Pinpoint the cell where the given text exists, returning its [x, y] midpoint coordinate. 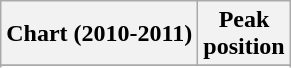
Chart (2010-2011) [100, 34]
Peakposition [244, 34]
